Scan for the cell matching the given text and deliver its (x, y) coordinate at center. 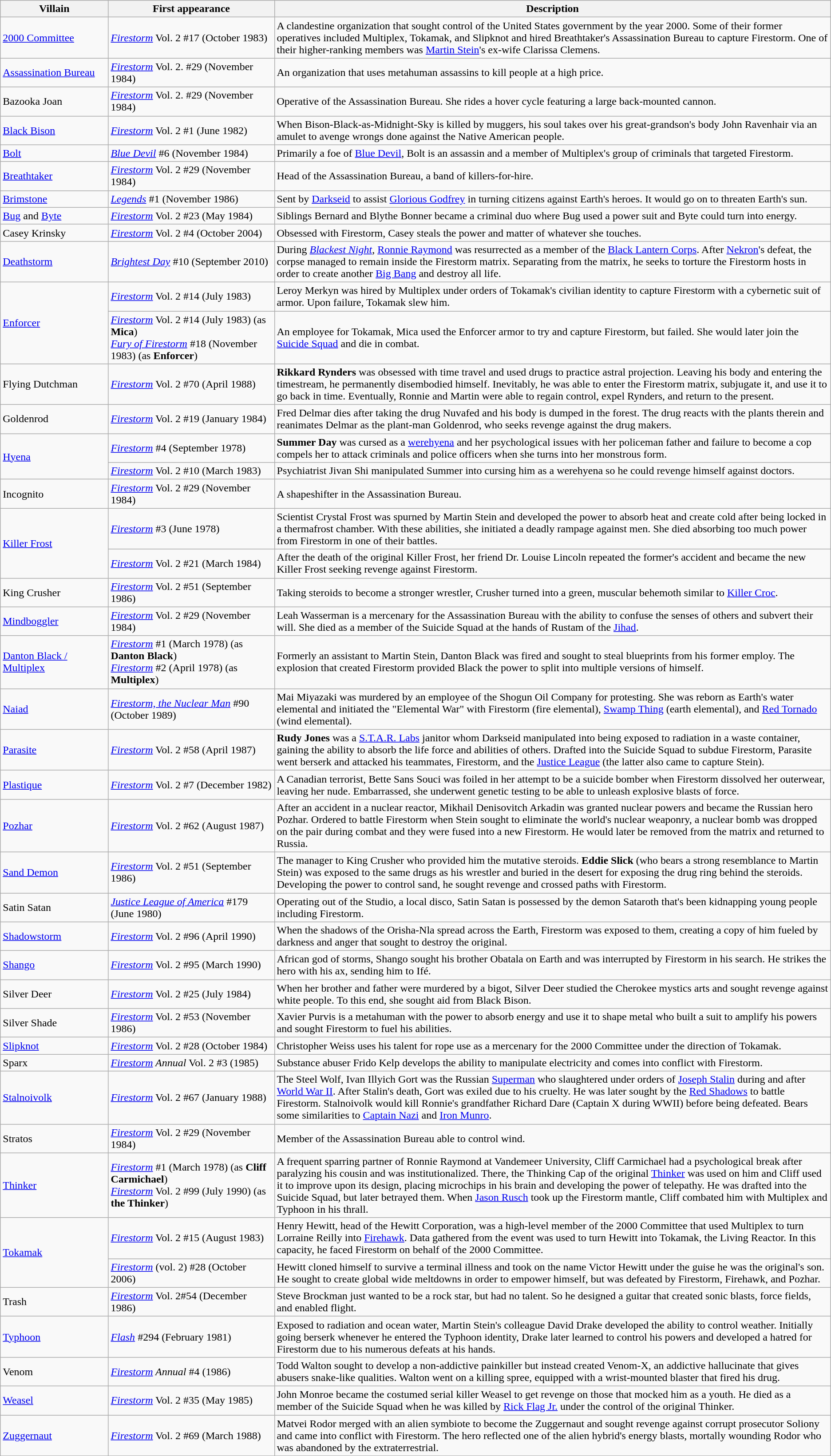
Assassination Bureau (54, 73)
2000 Committee (54, 38)
Thinker (54, 1185)
Venom (54, 1372)
Member of the Assassination Bureau able to control wind. (552, 1138)
An organization that uses metahuman assassins to kill people at a high price. (552, 73)
Enforcer (54, 323)
Firestorm Vol. 2 #14 (July 1983) (191, 297)
Firestorm Annual #4 (1986) (191, 1372)
Satin Satan (54, 907)
King Crusher (54, 592)
Christopher Weiss uses his talent for rope use as a mercenary for the 2000 Committee under the direction of Tokamak. (552, 1046)
Firestorm #1 (March 1978) (as Cliff Carmichael)Firestorm Vol. 2 #99 (July 1990) (as the Thinker) (191, 1185)
Casey Krinsky (54, 233)
Parasite (54, 750)
Firestorm Vol. 2 #21 (March 1984) (191, 564)
Goldenrod (54, 419)
Black Bison (54, 131)
Substance abuser Frido Kelp develops the ability to manipulate electricity and comes into conflict with Firestorm. (552, 1063)
Firestorm Vol. 2 #17 (October 1983) (191, 38)
Obsessed with Firestorm, Casey steals the power and matter of whatever she touches. (552, 233)
Firestorm Vol. 2 #96 (April 1990) (191, 937)
Incognito (54, 494)
Firestorm Vol. 2 #25 (July 1984) (191, 994)
Taking steroids to become a stronger wrestler, Crusher turned into a green, muscular behemoth similar to Killer Croc. (552, 592)
Shango (54, 965)
Sand Demon (54, 872)
Sparx (54, 1063)
Firestorm Vol. 2 #35 (May 1985) (191, 1400)
Firestorm Vol. 2 #15 (August 1983) (191, 1238)
Firestorm #4 (September 1978) (191, 448)
Bug and Byte (54, 216)
Operative of the Assassination Bureau. She rides a hover cycle featuring a large back-mounted cannon. (552, 101)
Shadowstorm (54, 937)
Slipknot (54, 1046)
Flash #294 (February 1981) (191, 1337)
Firestorm Vol. 2 #67 (January 1988) (191, 1097)
Pozhar (54, 826)
Firestorm Vol. 2 #69 (March 1988) (191, 1436)
Bolt (54, 153)
Firestorm Vol. 2 #4 (October 2004) (191, 233)
Firestorm Vol. 2 #58 (April 1987) (191, 750)
Firestorm Annual Vol. 2 #3 (1985) (191, 1063)
Firestorm Vol. 2 #28 (October 1984) (191, 1046)
Firestorm Vol. 2 #70 (April 1988) (191, 384)
Firestorm Vol. 2 #14 (July 1983) (as Mica)Fury of Firestorm #18 (November 1983) (as Enforcer) (191, 337)
Stalnoivolk (54, 1097)
Silver Deer (54, 994)
Operating out of the Studio, a local disco, Satin Satan is possessed by the demon Sataroth that's been kidnapping young people including Firestorm. (552, 907)
Mindboggler (54, 621)
Deathstorm (54, 261)
Firestorm Vol. 2 #7 (December 1982) (191, 785)
Firestorm (vol. 2) #28 (October 2006) (191, 1273)
Justice League of America #179 (June 1980) (191, 907)
Firestorm Vol. 2 #62 (August 1987) (191, 826)
A shapeshifter in the Assassination Bureau. (552, 494)
Steve Brockman just wanted to be a rock star, but had no talent. So he designed a guitar that created sonic blasts, force fields, and enabled flight. (552, 1302)
Siblings Bernard and Blythe Bonner became a criminal duo where Bug used a power suit and Byte could turn into energy. (552, 216)
Typhoon (54, 1337)
First appearance (191, 9)
Stratos (54, 1138)
Brimstone (54, 199)
Psychiatrist Jivan Shi manipulated Summer into cursing him as a werehyena so he could revenge himself against doctors. (552, 471)
Brightest Day #10 (September 2010) (191, 261)
Naiad (54, 709)
Weasel (54, 1400)
Hyena (54, 456)
Zuggernaut (54, 1436)
Firestorm Vol. 2 #1 (June 1982) (191, 131)
Firestorm Vol. 2#54 (December 1986) (191, 1302)
Legends #1 (November 1986) (191, 199)
Firestorm Vol. 2 #23 (May 1984) (191, 216)
Bazooka Joan (54, 101)
Breathtaker (54, 176)
Flying Dutchman (54, 384)
Villain (54, 9)
Firestorm #1 (March 1978) (as Danton Black)Firestorm #2 (April 1978) (as Multiplex) (191, 662)
Killer Frost (54, 543)
Firestorm Vol. 2 #53 (November 1986) (191, 1023)
Plastique (54, 785)
Head of the Assassination Bureau, a band of killers-for-hire. (552, 176)
Firestorm, the Nuclear Man #90 (October 1989) (191, 709)
Blue Devil #6 (November 1984) (191, 153)
Firestorm #3 (June 1978) (191, 529)
Tokamak (54, 1253)
Silver Shade (54, 1023)
Sent by Darkseid to assist Glorious Godfrey in turning citizens against Earth's heroes. It would go on to threaten Earth's sun. (552, 199)
Description (552, 9)
Firestorm Vol. 2 #10 (March 1983) (191, 471)
Primarily a foe of Blue Devil, Bolt is an assassin and a member of Multiplex's group of criminals that targeted Firestorm. (552, 153)
Trash (54, 1302)
Firestorm Vol. 2 #95 (March 1990) (191, 965)
Firestorm Vol. 2 #19 (January 1984) (191, 419)
Danton Black / Multiplex (54, 662)
